Capture the cell that displays the provided text and extract its (x, y) central coordinate. 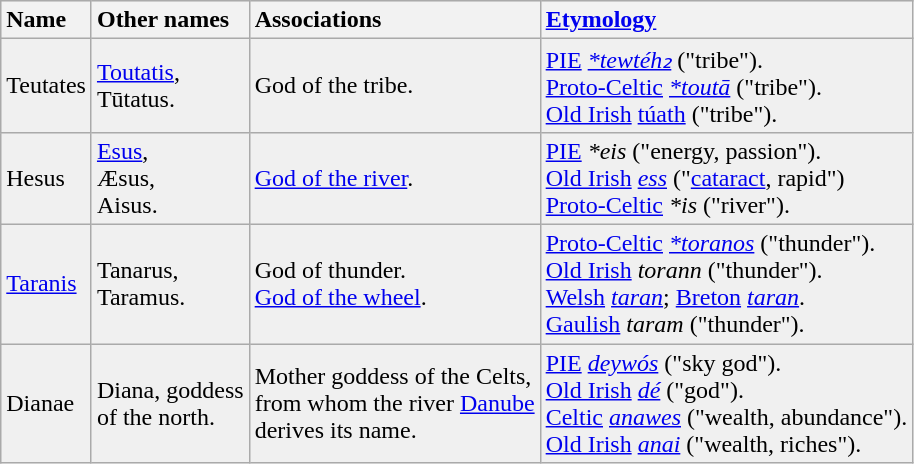
Teutates (46, 86)
Hesus (46, 178)
Mother goddess of the Celts,from whom the river Danubederives its name. (394, 404)
God of the tribe. (394, 86)
Toutatis,Tūtatus. (170, 86)
Diana, goddessof the north. (170, 404)
Other names (170, 20)
Associations (394, 20)
Etymology (726, 20)
PIE *eis ("energy, passion").Old Irish ess ("cataract, rapid")Proto-Celtic *is ("river"). (726, 178)
PIE *tewtéh₂ ("tribe").Proto-Celtic *toutā ("tribe").Old Irish túath ("tribe"). (726, 86)
Name (46, 20)
Tanarus,Taramus. (170, 284)
Proto-Celtic *toranos ("thunder").Old Irish torann ("thunder").Welsh taran; Breton taran.Gaulish taram ("thunder"). (726, 284)
Dianae (46, 404)
God of thunder.God of the wheel. (394, 284)
PIE deywós ("sky god").Old Irish dé ("god").Celtic anawes ("wealth, abundance").Old Irish anai ("wealth, riches"). (726, 404)
Taranis (46, 284)
God of the river. (394, 178)
Esus,Æsus,Aisus. (170, 178)
